Detect which cell encompasses the target text, then output its (x, y) center coordinate. 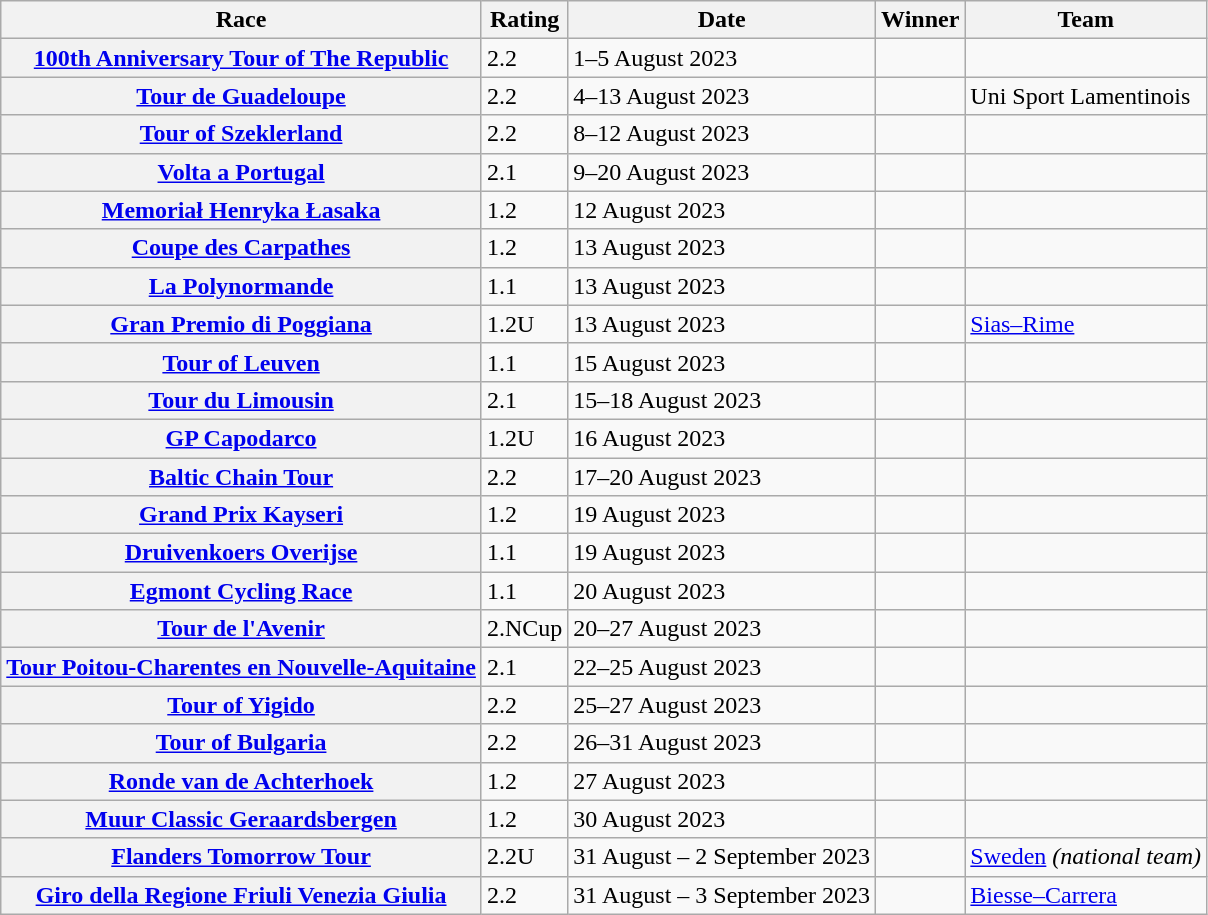
Flanders Tomorrow Tour (242, 857)
4–13 August 2023 (722, 96)
27 August 2023 (722, 781)
26–31 August 2023 (722, 743)
31 August – 2 September 2023 (722, 857)
Tour Poitou-Charentes en Nouvelle-Aquitaine (242, 667)
Tour of Bulgaria (242, 743)
16 August 2023 (722, 438)
Tour de l'Avenir (242, 629)
20 August 2023 (722, 591)
15 August 2023 (722, 362)
Giro della Regione Friuli Venezia Giulia (242, 895)
Tour de Guadeloupe (242, 96)
Tour of Szeklerland (242, 134)
Sweden (national team) (1086, 857)
Sias–Rime (1086, 324)
Tour of Yigido (242, 705)
Uni Sport Lamentinois (1086, 96)
Baltic Chain Tour (242, 477)
Tour of Leuven (242, 362)
Egmont Cycling Race (242, 591)
Muur Classic Geraardsbergen (242, 819)
Winner (920, 20)
8–12 August 2023 (722, 134)
15–18 August 2023 (722, 400)
17–20 August 2023 (722, 477)
Grand Prix Kayseri (242, 515)
2.NCup (524, 629)
2.2U (524, 857)
31 August – 3 September 2023 (722, 895)
Gran Premio di Poggiana (242, 324)
Race (242, 20)
Biesse–Carrera (1086, 895)
20–27 August 2023 (722, 629)
Date (722, 20)
1–5 August 2023 (722, 58)
25–27 August 2023 (722, 705)
Memoriał Henryka Łasaka (242, 210)
Rating (524, 20)
Volta a Portugal (242, 172)
La Polynormande (242, 286)
Team (1086, 20)
Ronde van de Achterhoek (242, 781)
Coupe des Carpathes (242, 248)
100th Anniversary Tour of The Republic (242, 58)
12 August 2023 (722, 210)
9–20 August 2023 (722, 172)
Tour du Limousin (242, 400)
GP Capodarco (242, 438)
Druivenkoers Overijse (242, 553)
22–25 August 2023 (722, 667)
30 August 2023 (722, 819)
